Determine the (x, y) coordinate at the center of the cell enclosing the given text.  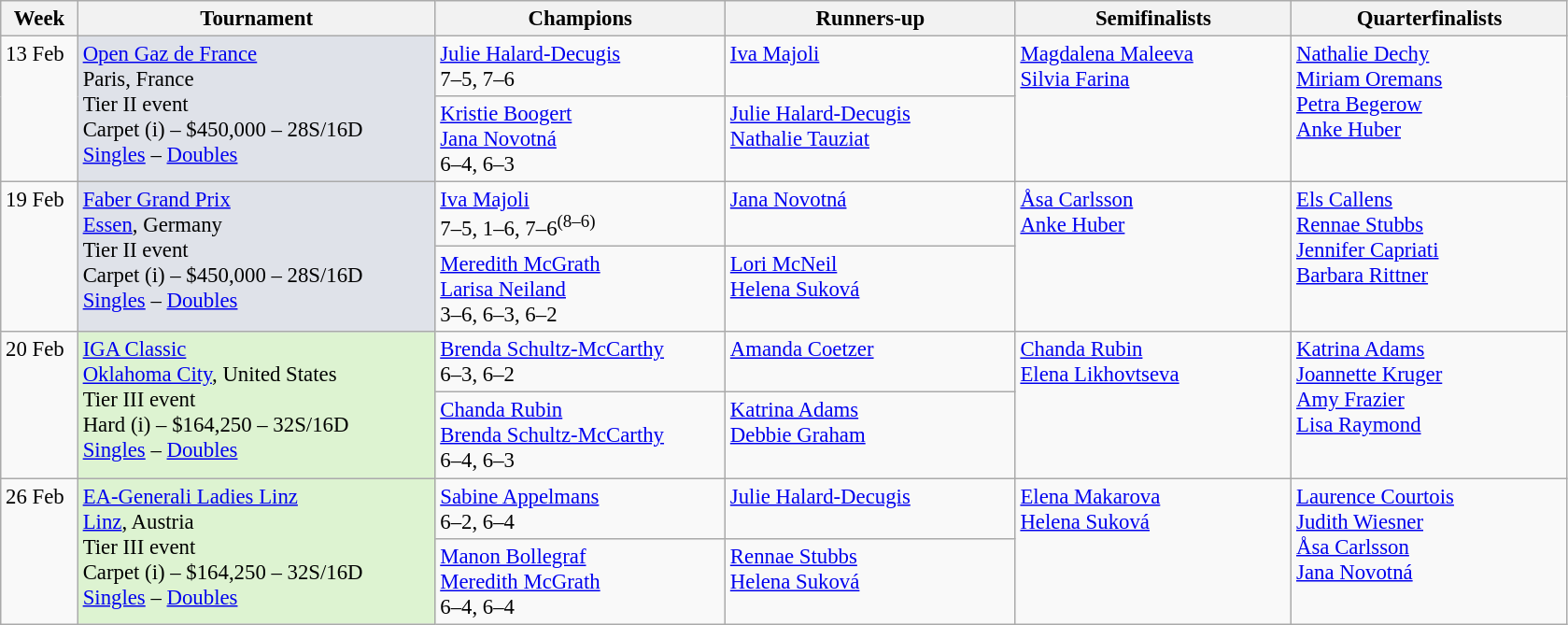
Runners-up (870, 19)
26 Feb (39, 551)
19 Feb (39, 258)
Semifinalists (1153, 19)
Week (39, 19)
Manon Bollegraf Meredith McGrath 6–4, 6–4 (581, 581)
Meredith McGrath Larisa Neiland 3–6, 6–3, 6–2 (581, 290)
Faber Grand Prix Essen, GermanyTier II eventCarpet (i) – $450,000 – 28S/16DSingles – Doubles (256, 258)
Rennae Stubbs Helena Suková (870, 581)
Laurence Courtois Judith Wiesner Åsa Carlsson Jana Novotná (1430, 551)
Brenda Schultz-McCarthy6–3, 6–2 (581, 362)
Iva Majoli7–5, 1–6, 7–6(8–6) (581, 215)
Iva Majoli (870, 67)
Chanda Rubin Elena Likhovtseva (1153, 405)
Chanda Rubin Brenda Schultz-McCarthy 6–4, 6–3 (581, 435)
Els Callens Rennae Stubbs Jennifer Capriati Barbara Rittner (1430, 258)
Katrina Adams Joannette Kruger Amy Frazier Lisa Raymond (1430, 405)
Sabine Appelmans6–2, 6–4 (581, 508)
EA-Generali Ladies Linz Linz, AustriaTier III eventCarpet (i) – $164,250 – 32S/16DSingles – Doubles (256, 551)
Kristie Boogert Jana Novotná 6–4, 6–3 (581, 139)
IGA Classic Oklahoma City, United StatesTier III eventHard (i) – $164,250 – 32S/16DSingles – Doubles (256, 405)
Katrina Adams Debbie Graham (870, 435)
Julie Halard-Decugis Nathalie Tauziat (870, 139)
Amanda Coetzer (870, 362)
Nathalie Dechy Miriam Oremans Petra Begerow Anke Huber (1430, 109)
Magdalena Maleeva Silvia Farina (1153, 109)
Jana Novotná (870, 215)
Elena Makarova Helena Suková (1153, 551)
Quarterfinalists (1430, 19)
13 Feb (39, 109)
Åsa Carlsson Anke Huber (1153, 258)
Tournament (256, 19)
Open Gaz de France Paris, FranceTier II eventCarpet (i) – $450,000 – 28S/16DSingles – Doubles (256, 109)
Lori McNeil Helena Suková (870, 290)
Champions (581, 19)
Julie Halard-Decugis (870, 508)
Julie Halard-Decugis7–5, 7–6 (581, 67)
20 Feb (39, 405)
